Search for the cell housing the specified text and yield its [X, Y] center coordinate. 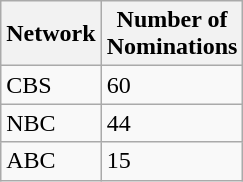
60 [172, 85]
Network [51, 34]
ABC [51, 161]
15 [172, 161]
44 [172, 123]
Number ofNominations [172, 34]
NBC [51, 123]
CBS [51, 85]
